Scan for the cell matching the given text and deliver its [x, y] coordinate at center. 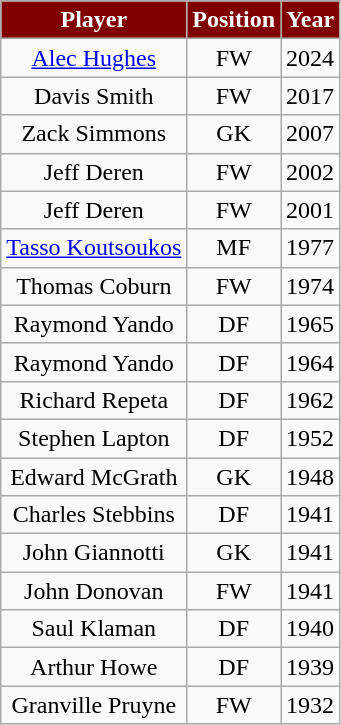
Tasso Koutsoukos [94, 248]
Granville Pruyne [94, 705]
Charles Stebbins [94, 515]
2017 [310, 96]
Arthur Howe [94, 667]
Player [94, 20]
1952 [310, 438]
Year [310, 20]
2001 [310, 210]
Davis Smith [94, 96]
Stephen Lapton [94, 438]
2024 [310, 58]
Saul Klaman [94, 629]
John Donovan [94, 591]
1962 [310, 400]
John Giannotti [94, 553]
Richard Repeta [94, 400]
1974 [310, 286]
1948 [310, 477]
1977 [310, 248]
Alec Hughes [94, 58]
1965 [310, 324]
1964 [310, 362]
1939 [310, 667]
Edward McGrath [94, 477]
Position [234, 20]
MF [234, 248]
2007 [310, 134]
1940 [310, 629]
Thomas Coburn [94, 286]
2002 [310, 172]
1932 [310, 705]
Zack Simmons [94, 134]
